Search for the cell housing the specified text and yield its (X, Y) center coordinate. 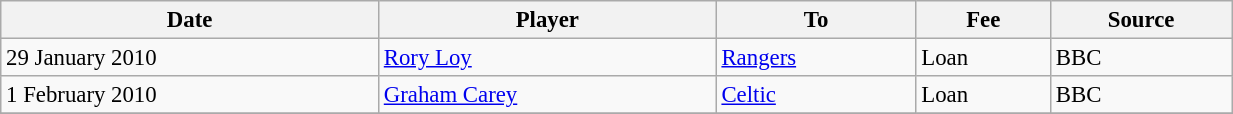
Rangers (816, 58)
29 January 2010 (190, 58)
Graham Carey (547, 95)
Rory Loy (547, 58)
Date (190, 20)
Fee (984, 20)
To (816, 20)
Celtic (816, 95)
Source (1142, 20)
1 February 2010 (190, 95)
Player (547, 20)
